From the cell containing the given text, extract its center point as [X, Y] coordinate. 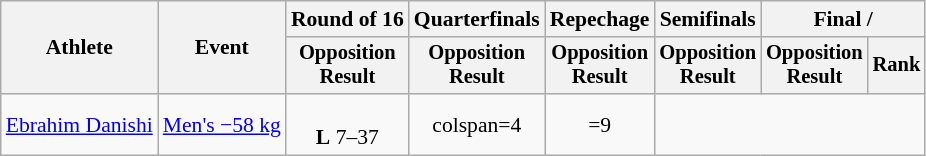
L 7–37 [348, 124]
Men's −58 kg [222, 124]
Repechage [600, 19]
Event [222, 48]
Semifinals [708, 19]
Rank [897, 66]
Round of 16 [348, 19]
=9 [600, 124]
Ebrahim Danishi [80, 124]
Quarterfinals [477, 19]
Athlete [80, 48]
colspan=4 [477, 124]
Final / [843, 19]
